Extract the [X, Y] coordinate from the center of the cell holding the provided text.  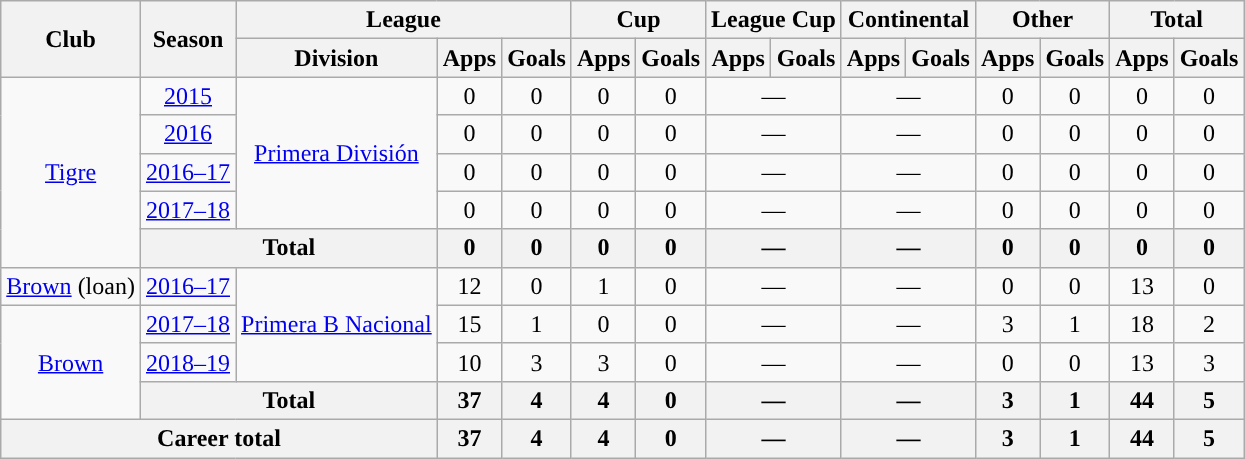
Brown [71, 362]
15 [469, 324]
Other [1042, 20]
Club [71, 39]
2016 [188, 134]
10 [469, 362]
2015 [188, 96]
Cup [638, 20]
2018–19 [188, 362]
Division [337, 58]
12 [469, 286]
18 [1142, 324]
Brown (loan) [71, 286]
Season [188, 39]
League Cup [774, 20]
Primera División [337, 153]
2 [1209, 324]
Primera B Nacional [337, 324]
League [404, 20]
Tigre [71, 172]
Continental [908, 20]
Career total [219, 438]
